Capture the cell that displays the provided text and extract its (X, Y) central coordinate. 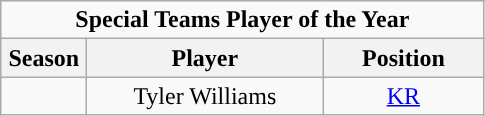
Season (44, 58)
Position (404, 58)
KR (404, 96)
Special Teams Player of the Year (242, 20)
Tyler Williams (205, 96)
Player (205, 58)
